Extract the [X, Y] coordinate from the center of the cell holding the provided text.  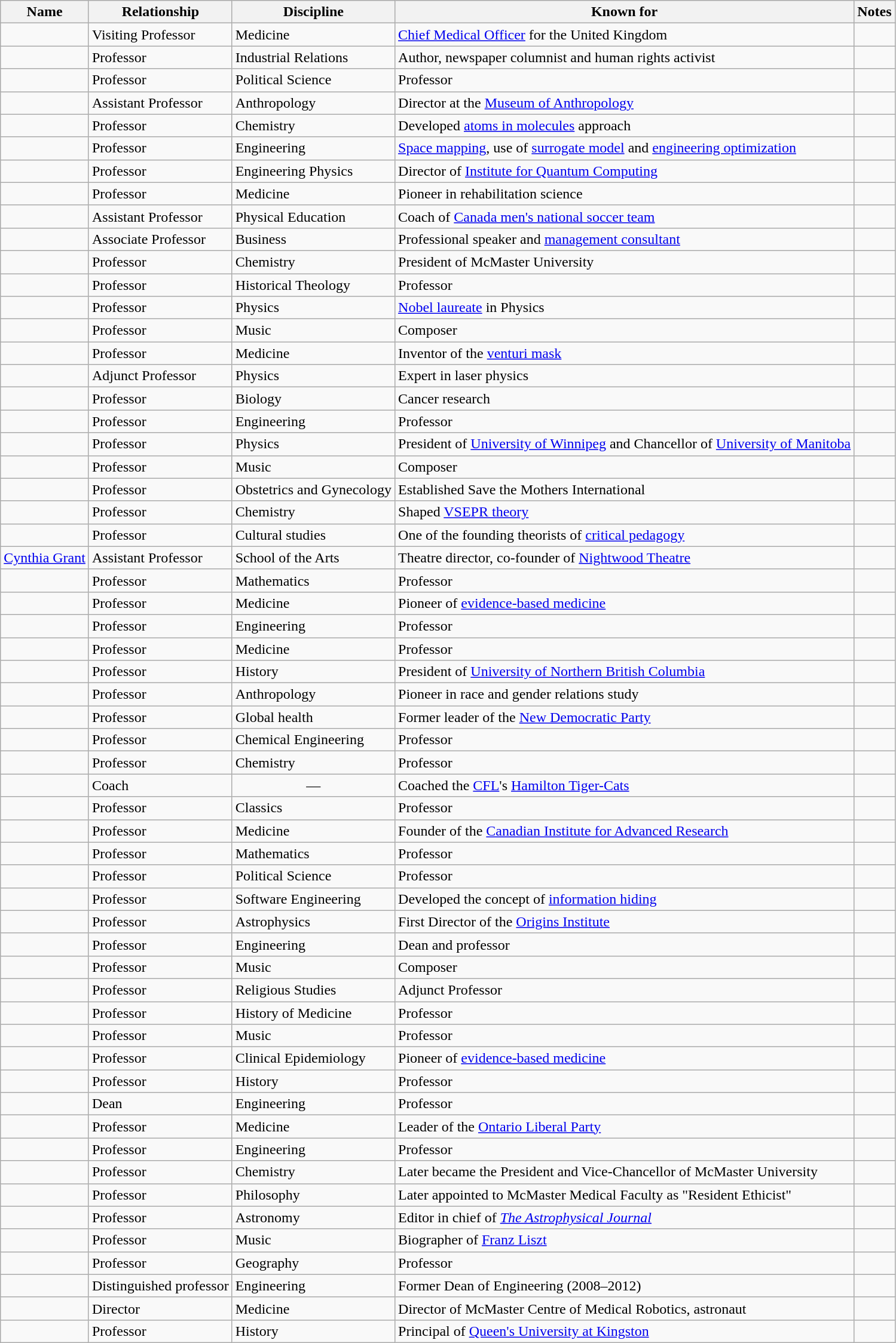
School of the Arts [313, 558]
Philosophy [313, 1195]
Historical Theology [313, 285]
Developed the concept of information hiding [625, 899]
President of University of Winnipeg and Chancellor of University of Manitoba [625, 444]
Principal of Queen's University at Kingston [625, 1331]
Author, newspaper columnist and human rights activist [625, 57]
Nobel laureate in Physics [625, 308]
Director of McMaster Centre of Medical Robotics, astronaut [625, 1308]
Biographer of Franz Liszt [625, 1240]
Name [45, 12]
One of the founding theorists of critical pedagogy [625, 535]
Astronomy [313, 1217]
Geography [313, 1263]
Founder of the Canadian Institute for Advanced Research [625, 831]
Clinical Epidemiology [313, 1059]
Pioneer in rehabilitation science [625, 194]
Professional speaker and management consultant [625, 239]
Theatre director, co-founder of Nightwood Theatre [625, 558]
Coach of Canada men's national soccer team [625, 216]
Dean [160, 1104]
Expert in laser physics [625, 376]
Physical Education [313, 216]
Editor in chief of The Astrophysical Journal [625, 1217]
Space mapping, use of surrogate model and engineering optimization [625, 148]
Director at the Museum of Anthropology [625, 103]
Global health [313, 717]
Notes [874, 12]
Classics [313, 808]
Associate Professor [160, 239]
First Director of the Origins Institute [625, 922]
Shaped VSEPR theory [625, 512]
President of McMaster University [625, 262]
Business [313, 239]
Cultural studies [313, 535]
Chemical Engineering [313, 740]
Chief Medical Officer for the United Kingdom [625, 35]
Director of Institute for Quantum Computing [625, 171]
Leader of the Ontario Liberal Party [625, 1127]
Coach [160, 785]
Later became the President and Vice-Chancellor of McMaster University [625, 1172]
Pioneer in race and gender relations study [625, 695]
History of Medicine [313, 1013]
Coached the CFL's Hamilton Tiger-Cats [625, 785]
Obstetrics and Gynecology [313, 490]
Relationship [160, 12]
Software Engineering [313, 899]
Director [160, 1308]
Later appointed to McMaster Medical Faculty as "Resident Ethicist" [625, 1195]
Discipline [313, 12]
Industrial Relations [313, 57]
Biology [313, 399]
Dean and professor [625, 944]
Former leader of the New Democratic Party [625, 717]
Engineering Physics [313, 171]
Astrophysics [313, 922]
Known for [625, 12]
— [313, 785]
Inventor of the venturi mask [625, 353]
Cynthia Grant [45, 558]
Distinguished professor [160, 1286]
Developed atoms in molecules approach [625, 126]
Religious Studies [313, 990]
Former Dean of Engineering (2008–2012) [625, 1286]
Cancer research [625, 399]
Established Save the Mothers International [625, 490]
Visiting Professor [160, 35]
President of University of Northern British Columbia [625, 672]
